Determine the (x, y) coordinate at the center of the cell enclosing the given text.  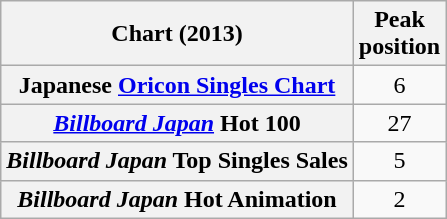
5 (399, 161)
Billboard Japan Hot Animation (178, 199)
Billboard Japan Top Singles Sales (178, 161)
Japanese Oricon Singles Chart (178, 85)
Peakposition (399, 34)
6 (399, 85)
Billboard Japan Hot 100 (178, 123)
2 (399, 199)
27 (399, 123)
Chart (2013) (178, 34)
